Identify which cell holds the provided text, then report its (X, Y) central coordinate. 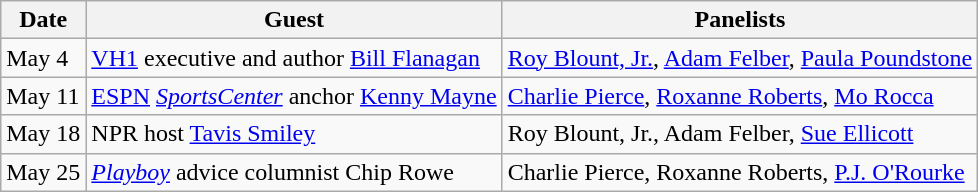
ESPN SportsCenter anchor Kenny Mayne (294, 96)
Roy Blount, Jr., Adam Felber, Sue Ellicott (740, 134)
May 11 (44, 96)
Panelists (740, 20)
May 4 (44, 58)
Playboy advice columnist Chip Rowe (294, 172)
Charlie Pierce, Roxanne Roberts, P.J. O'Rourke (740, 172)
Guest (294, 20)
Date (44, 20)
Charlie Pierce, Roxanne Roberts, Mo Rocca (740, 96)
VH1 executive and author Bill Flanagan (294, 58)
May 18 (44, 134)
NPR host Tavis Smiley (294, 134)
May 25 (44, 172)
Roy Blount, Jr., Adam Felber, Paula Poundstone (740, 58)
